Find where the given text appears and provide that cell's center as (X, Y) coordinate. 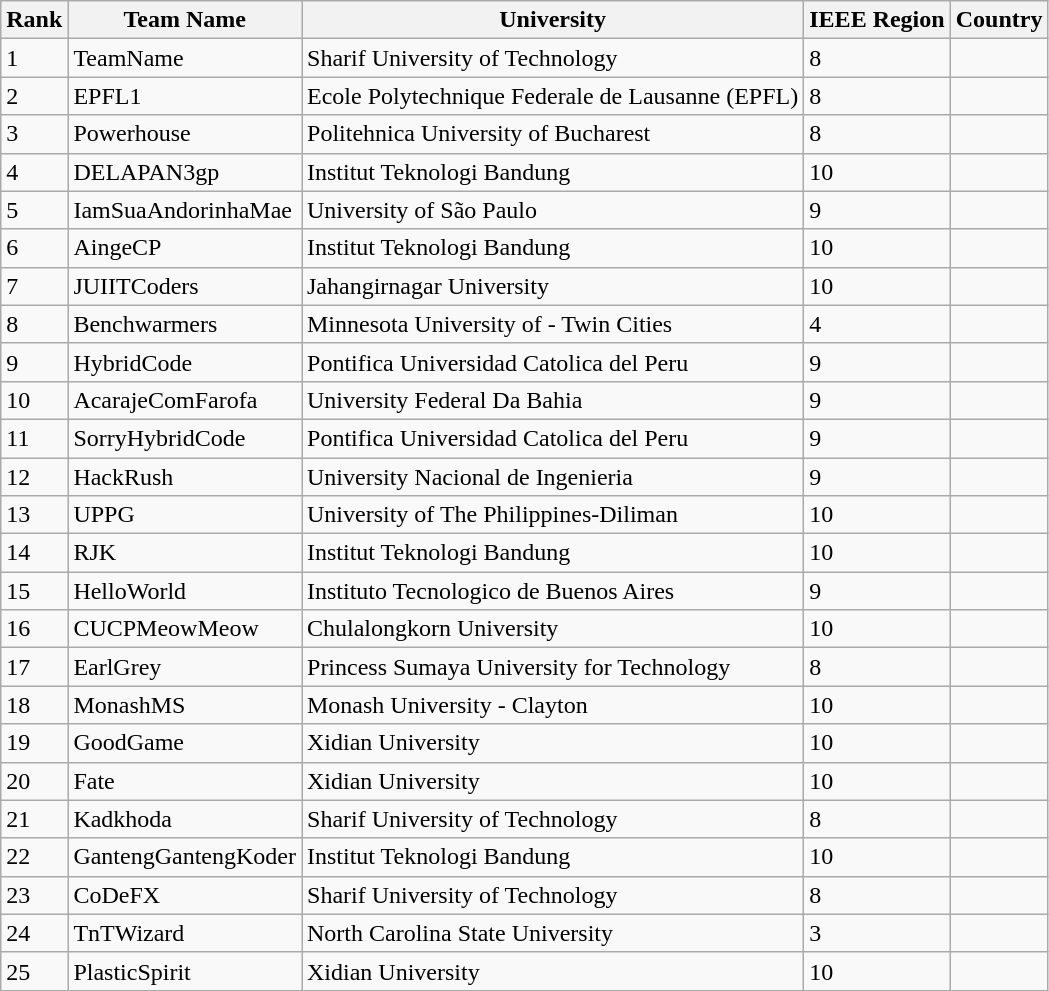
21 (34, 819)
GantengGantengKoder (185, 857)
University (553, 20)
14 (34, 553)
Instituto Tecnologico de Buenos Aires (553, 591)
North Carolina State University (553, 933)
UPPG (185, 515)
PlasticSpirit (185, 971)
18 (34, 705)
AcarajeComFarofa (185, 400)
7 (34, 286)
13 (34, 515)
Fate (185, 781)
Minnesota University of - Twin Cities (553, 324)
DELAPAN3gp (185, 172)
Jahangirnagar University (553, 286)
RJK (185, 553)
CUCPMeowMeow (185, 629)
1 (34, 58)
TnTWizard (185, 933)
University Nacional de Ingenieria (553, 477)
Kadkhoda (185, 819)
Ecole Polytechnique Federale de Lausanne (EPFL) (553, 96)
JUIITCoders (185, 286)
Powerhouse (185, 134)
TeamName (185, 58)
AingeCP (185, 248)
University of São Paulo (553, 210)
Chulalongkorn University (553, 629)
24 (34, 933)
15 (34, 591)
17 (34, 667)
HybridCode (185, 362)
EPFL1 (185, 96)
IEEE Region (877, 20)
Rank (34, 20)
23 (34, 895)
MonashMS (185, 705)
HackRush (185, 477)
19 (34, 743)
5 (34, 210)
11 (34, 438)
SorryHybridCode (185, 438)
12 (34, 477)
Princess Sumaya University for Technology (553, 667)
Monash University - Clayton (553, 705)
Country (999, 20)
25 (34, 971)
2 (34, 96)
22 (34, 857)
EarlGrey (185, 667)
6 (34, 248)
University of The Philippines-Diliman (553, 515)
IamSuaAndorinhaMae (185, 210)
20 (34, 781)
Team Name (185, 20)
University Federal Da Bahia (553, 400)
HelloWorld (185, 591)
GoodGame (185, 743)
16 (34, 629)
Benchwarmers (185, 324)
CoDeFX (185, 895)
Politehnica University of Bucharest (553, 134)
